For the text-containing cell, return its midpoint in (x, y) coordinate format. 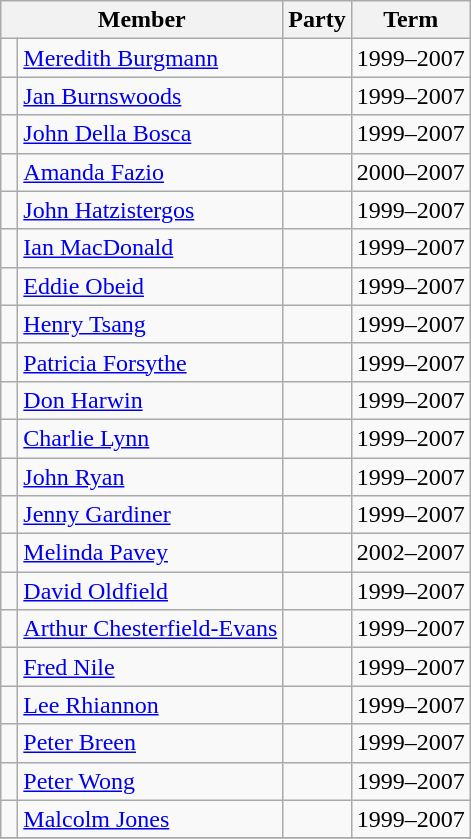
Charlie Lynn (150, 438)
Amanda Fazio (150, 172)
2000–2007 (410, 172)
Patricia Forsythe (150, 362)
Jan Burnswoods (150, 96)
John Ryan (150, 477)
Party (317, 20)
Don Harwin (150, 400)
Meredith Burgmann (150, 58)
Jenny Gardiner (150, 515)
John Della Bosca (150, 134)
Member (142, 20)
2002–2007 (410, 553)
Henry Tsang (150, 324)
Fred Nile (150, 667)
Peter Wong (150, 781)
Eddie Obeid (150, 286)
Melinda Pavey (150, 553)
Peter Breen (150, 743)
David Oldfield (150, 591)
Ian MacDonald (150, 248)
Arthur Chesterfield-Evans (150, 629)
Term (410, 20)
Lee Rhiannon (150, 705)
Malcolm Jones (150, 819)
John Hatzistergos (150, 210)
